Find where the given text appears and provide that cell's center as (X, Y) coordinate. 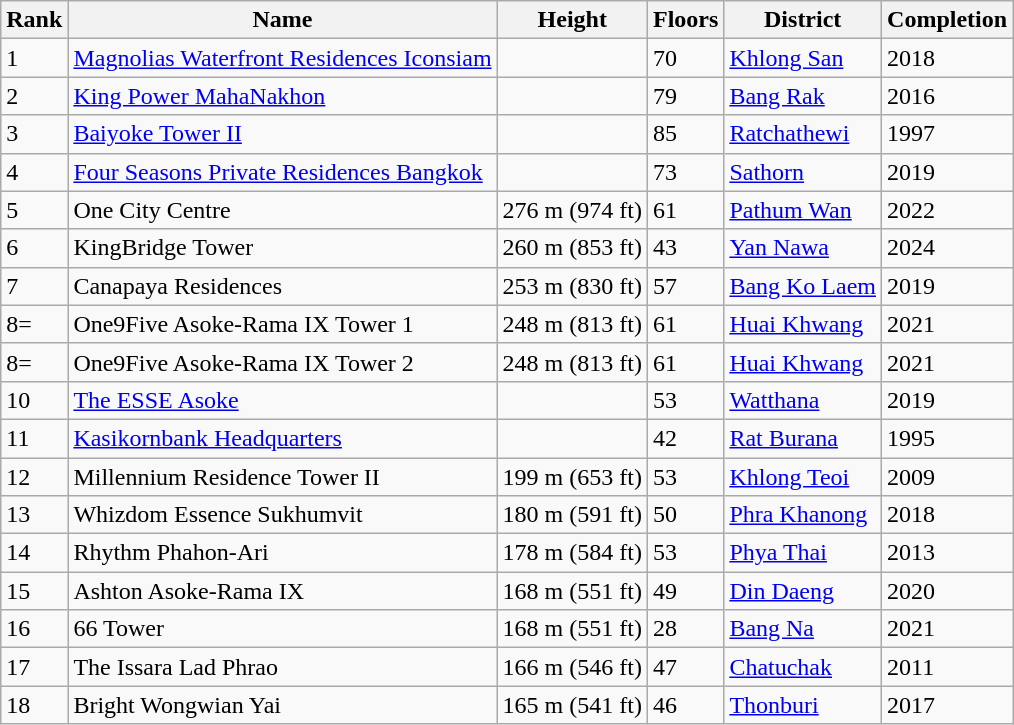
King Power MahaNakhon (282, 96)
Rhythm Phahon-Ari (282, 553)
73 (685, 172)
2011 (948, 667)
Yan Nawa (803, 248)
Baiyoke Tower II (282, 134)
253 m (830 ft) (572, 286)
46 (685, 705)
43 (685, 248)
Bang Rak (803, 96)
Magnolias Waterfront Residences Iconsiam (282, 58)
5 (34, 210)
Kasikornbank Headquarters (282, 438)
One City Centre (282, 210)
Khlong Teoi (803, 477)
49 (685, 591)
Completion (948, 20)
Bang Na (803, 629)
District (803, 20)
Phya Thai (803, 553)
15 (34, 591)
Four Seasons Private Residences Bangkok (282, 172)
One9Five Asoke-Rama IX Tower 1 (282, 324)
2024 (948, 248)
Whizdom Essence Sukhumvit (282, 515)
Name (282, 20)
260 m (853 ft) (572, 248)
2009 (948, 477)
Rank (34, 20)
Rat Burana (803, 438)
Height (572, 20)
1995 (948, 438)
Sathorn (803, 172)
13 (34, 515)
18 (34, 705)
10 (34, 400)
Millennium Residence Tower II (282, 477)
28 (685, 629)
12 (34, 477)
1997 (948, 134)
Khlong San (803, 58)
Thonburi (803, 705)
276 m (974 ft) (572, 210)
Bang Ko Laem (803, 286)
The ESSE Asoke (282, 400)
11 (34, 438)
57 (685, 286)
Din Daeng (803, 591)
180 m (591 ft) (572, 515)
Canapaya Residences (282, 286)
One9Five Asoke-Rama IX Tower 2 (282, 362)
47 (685, 667)
79 (685, 96)
2013 (948, 553)
16 (34, 629)
Bright Wongwian Yai (282, 705)
2017 (948, 705)
Floors (685, 20)
6 (34, 248)
4 (34, 172)
KingBridge Tower (282, 248)
50 (685, 515)
Phra Khanong (803, 515)
2016 (948, 96)
2022 (948, 210)
42 (685, 438)
199 m (653 ft) (572, 477)
165 m (541 ft) (572, 705)
The Issara Lad Phrao (282, 667)
Watthana (803, 400)
70 (685, 58)
2 (34, 96)
Chatuchak (803, 667)
166 m (546 ft) (572, 667)
66 Tower (282, 629)
Pathum Wan (803, 210)
1 (34, 58)
Ratchathewi (803, 134)
85 (685, 134)
3 (34, 134)
17 (34, 667)
178 m (584 ft) (572, 553)
Ashton Asoke-Rama IX (282, 591)
14 (34, 553)
7 (34, 286)
2020 (948, 591)
